Return the [x, y] coordinate for the center point of the cell that contains the specified text.  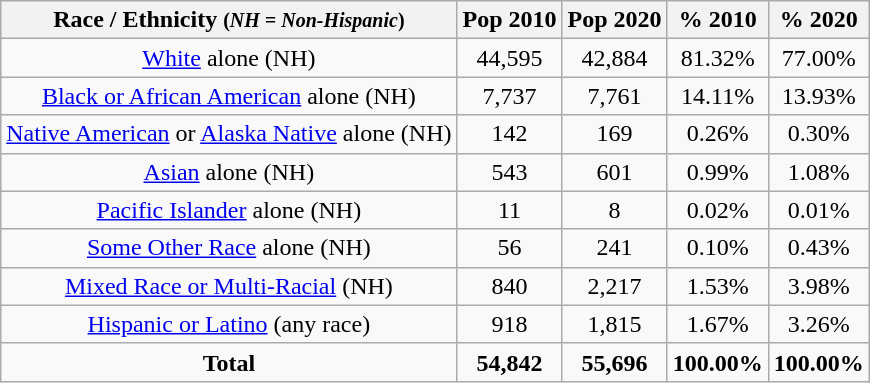
918 [510, 324]
0.99% [718, 172]
7,737 [510, 96]
% 2020 [818, 20]
Race / Ethnicity (NH = Non-Hispanic) [229, 20]
Native American or Alaska Native alone (NH) [229, 134]
Pop 2010 [510, 20]
1.08% [818, 172]
Pacific Islander alone (NH) [229, 210]
Asian alone (NH) [229, 172]
Black or African American alone (NH) [229, 96]
1.67% [718, 324]
8 [614, 210]
7,761 [614, 96]
81.32% [718, 58]
77.00% [818, 58]
14.11% [718, 96]
0.01% [818, 210]
0.10% [718, 248]
11 [510, 210]
55,696 [614, 362]
2,217 [614, 286]
13.93% [818, 96]
0.30% [818, 134]
0.26% [718, 134]
Pop 2020 [614, 20]
1.53% [718, 286]
0.43% [818, 248]
Total [229, 362]
543 [510, 172]
3.26% [818, 324]
Some Other Race alone (NH) [229, 248]
Hispanic or Latino (any race) [229, 324]
0.02% [718, 210]
1,815 [614, 324]
3.98% [818, 286]
241 [614, 248]
White alone (NH) [229, 58]
% 2010 [718, 20]
44,595 [510, 58]
56 [510, 248]
54,842 [510, 362]
601 [614, 172]
169 [614, 134]
Mixed Race or Multi-Racial (NH) [229, 286]
142 [510, 134]
840 [510, 286]
42,884 [614, 58]
